From the cell containing the given text, extract its center point as [X, Y] coordinate. 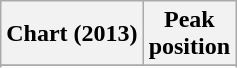
Peakposition [189, 34]
Chart (2013) [72, 34]
